Pinpoint the cell where the given text exists, returning its [X, Y] midpoint coordinate. 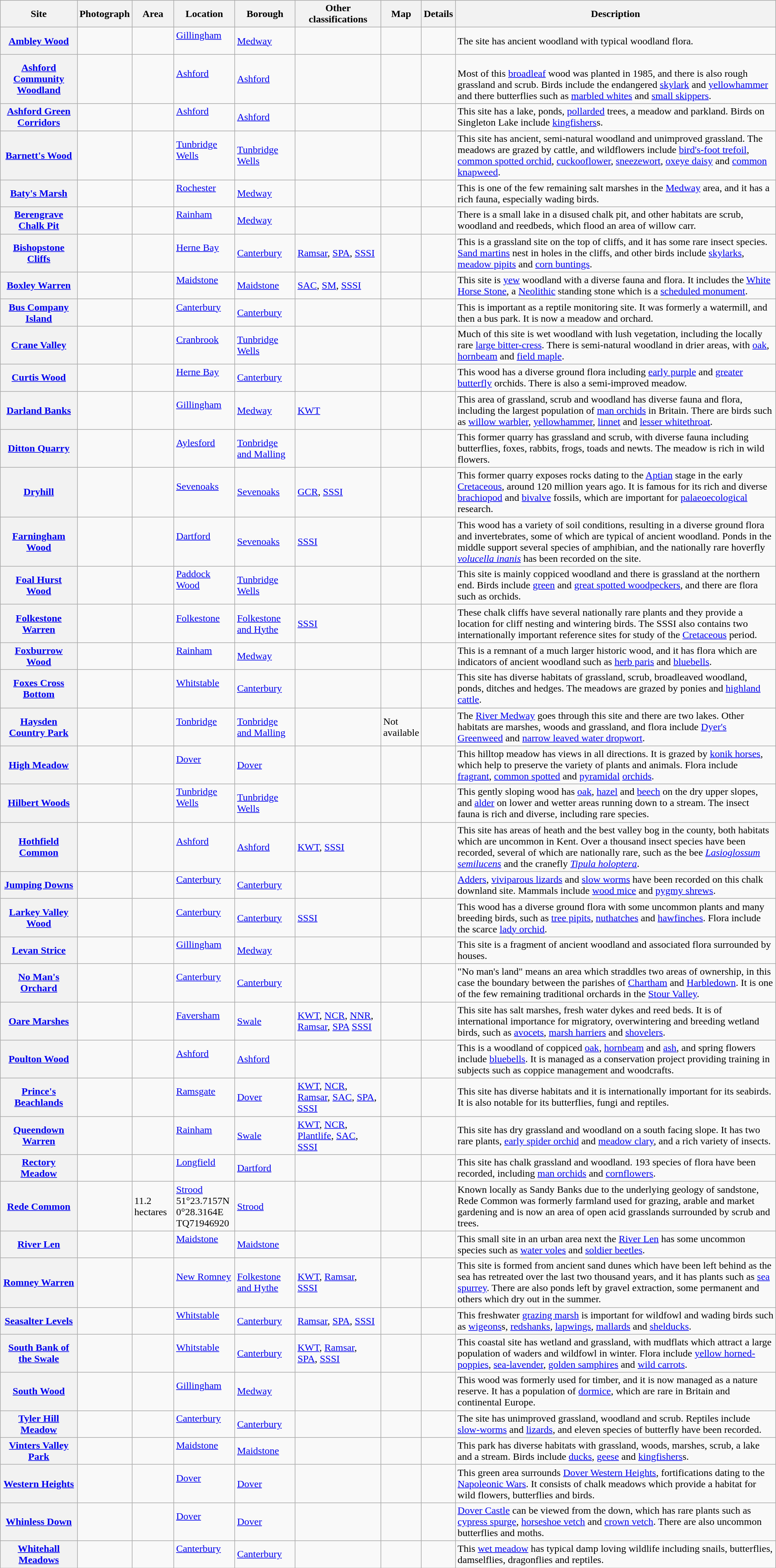
Dryhill [39, 493]
Rede Common [39, 1206]
Prince's Beachlands [39, 1097]
Haysden Country Park [39, 727]
Other classifications [338, 14]
Borough [265, 14]
This freshwater grazing marsh is important for wildfowl and wading birds such as wigeonss, redshanks, lapwings, mallards and shelducks. [615, 1321]
Oare Marshes [39, 1021]
Bishopstone Cliffs [39, 253]
Folkestone [204, 624]
This is a remnant of a much larger historic wood, and it has flora which are indicators of ancient woodland such as herb paris and bluebells. [615, 656]
KWT, Ramsar, SPA, SSSI [338, 1353]
Paddock Wood [204, 585]
11.2 hectares [153, 1206]
Area [153, 14]
KWT, SSSI [338, 847]
This small site in an urban area next the River Len has some uncommon species such as water voles and soldier beetles. [615, 1245]
Berengrave Chalk Pit [39, 221]
Hilbert Woods [39, 803]
Bus Company Island [39, 313]
High Meadow [39, 765]
Barnett's Wood [39, 155]
Longfield [204, 1168]
KWT, NCR, Ramsar, SAC, SPA, SSSI [338, 1097]
KWT, NCR, NNR, Ramsar, SPA SSSI [338, 1021]
This site has diverse habitats and it is internationally important for its seabirds. It is also notable for its butterflies, fungi and reptiles. [615, 1097]
Curtis Wood [39, 377]
Boxley Warren [39, 285]
Ashford Green Corridors [39, 117]
Description [615, 14]
Foxes Cross Bottom [39, 689]
Cranbrook [204, 345]
Vinters Valley Park [39, 1451]
Poulton Wood [39, 1059]
South Bank of the Swale [39, 1353]
Ashford Community Woodland [39, 79]
Ramsgate [204, 1097]
KWT, Ramsar, SSSI [338, 1283]
Whitehall Meadows [39, 1554]
Whinless Down [39, 1522]
Adders, viviparous lizards and slow worms have been recorded on this chalk downland site. Mammals include wood mice and pygmy shrews. [615, 885]
Location [204, 14]
This wood has a diverse ground flora including early purple and greater butterfly orchids. There is also a semi-improved meadow. [615, 377]
No Man's Orchard [39, 983]
Map [401, 14]
Foxburrow Wood [39, 656]
Ambley Wood [39, 41]
Aylesford [204, 449]
Tyler Hill Meadow [39, 1424]
Photograph [104, 14]
Darland Banks [39, 410]
South Wood [39, 1391]
New Romney [204, 1283]
Site [39, 14]
Ditton Quarry [39, 449]
Faversham [204, 1021]
Strood [265, 1206]
The site has ancient woodland with typical woodland flora. [615, 41]
Hothfield Common [39, 847]
Farningham Wood [39, 541]
This is important as a reptile monitoring site. It was formerly a watermill, and then a bus park. It is now a meadow and orchard. [615, 313]
Folkestone Warren [39, 624]
Queendown Warren [39, 1136]
KWT, NCR, Plantlife, SAC, SSSI [338, 1136]
Crane Valley [39, 345]
Strood51°23.7157N0°28.3164ETQ71946920 [204, 1206]
Romney Warren [39, 1283]
Levan Strice [39, 950]
This site has chalk grassland and woodland. 193 species of flora have been recorded, including man orchids and cornflowers. [615, 1168]
This wet meadow has typical damp loving wildlife including snails, butterflies, damselflies, dragonflies and reptiles. [615, 1554]
Larkey Valley Wood [39, 917]
The site has unimproved grassland, woodland and scrub. Reptiles include slow-worms and lizards, and eleven species of butterfly have been recorded. [615, 1424]
KWT [338, 410]
GCR, SSSI [338, 493]
Details [439, 14]
This site is a fragment of ancient woodland and associated flora surrounded by houses. [615, 950]
This site has a lake, ponds, pollarded trees, a meadow and parkland. Birds on Singleton Lake include kingfisherss. [615, 117]
Not available [401, 727]
Rectory Meadow [39, 1168]
This is one of the few remaining salt marshes in the Medway area, and it has a rich fauna, especially wading birds. [615, 193]
River Len [39, 1245]
SAC, SM, SSSI [338, 285]
There is a small lake in a disused chalk pit, and other habitats are scrub, woodland and reedbeds, which flood an area of willow carr. [615, 221]
Rochester [204, 193]
Tonbridge [204, 727]
Baty's Marsh [39, 193]
This park has diverse habitats with grassland, woods, marshes, scrub, a lake and a stream. Birds include ducks, geese and kingfisherss. [615, 1451]
Seasalter Levels [39, 1321]
Jumping Downs [39, 885]
Foal Hurst Wood [39, 585]
Western Heights [39, 1483]
